Capture the cell that displays the provided text and extract its [x, y] central coordinate. 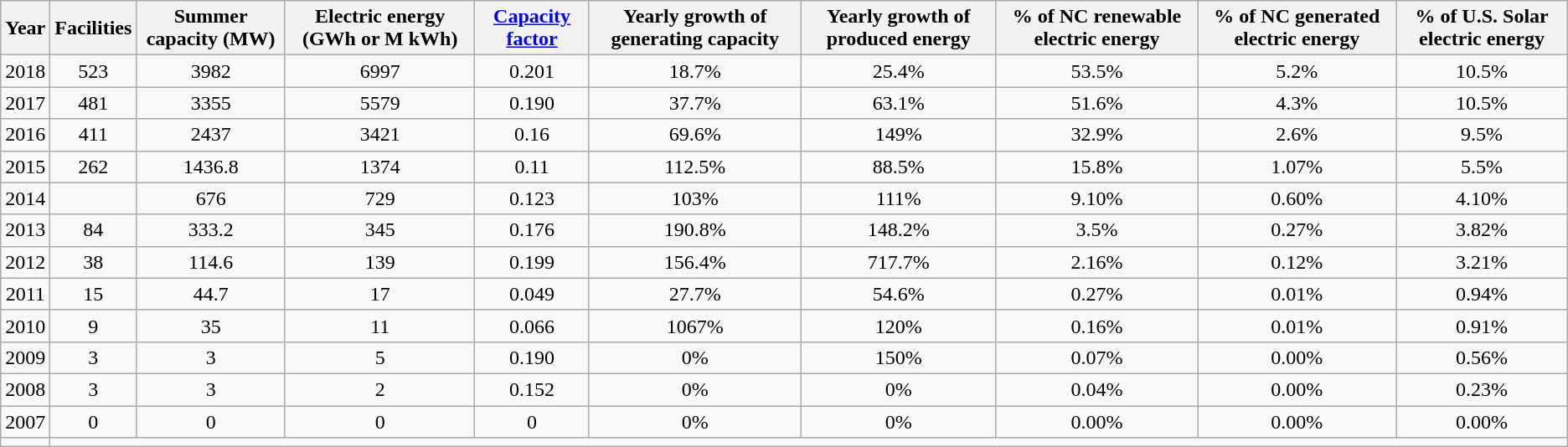
0.91% [1482, 326]
15.8% [1097, 167]
345 [380, 230]
Yearly growth of produced energy [898, 28]
2015 [25, 167]
3421 [380, 135]
0.56% [1482, 357]
0.16 [532, 135]
% of U.S. Solar electric energy [1482, 28]
0.23% [1482, 389]
15 [94, 294]
35 [211, 326]
2013 [25, 230]
120% [898, 326]
3355 [211, 103]
1067% [695, 326]
Capacity factor [532, 28]
333.2 [211, 230]
0.94% [1482, 294]
3.82% [1482, 230]
262 [94, 167]
149% [898, 135]
9.10% [1097, 198]
Year [25, 28]
2008 [25, 389]
% of NC renewable electric energy [1097, 28]
148.2% [898, 230]
Electric energy (GWh or M kWh) [380, 28]
112.5% [695, 167]
2009 [25, 357]
2016 [25, 135]
3.5% [1097, 230]
0.07% [1097, 357]
0.199 [532, 262]
84 [94, 230]
32.9% [1097, 135]
69.6% [695, 135]
1436.8 [211, 167]
150% [898, 357]
% of NC generated electric energy [1297, 28]
38 [94, 262]
9 [94, 326]
88.5% [898, 167]
481 [94, 103]
190.8% [695, 230]
0.201 [532, 71]
2.16% [1097, 262]
51.6% [1097, 103]
2017 [25, 103]
44.7 [211, 294]
0.11 [532, 167]
1.07% [1297, 167]
27.7% [695, 294]
111% [898, 198]
2011 [25, 294]
18.7% [695, 71]
2 [380, 389]
2.6% [1297, 135]
17 [380, 294]
11 [380, 326]
4.3% [1297, 103]
676 [211, 198]
5.2% [1297, 71]
523 [94, 71]
2018 [25, 71]
0.049 [532, 294]
53.5% [1097, 71]
156.4% [695, 262]
114.6 [211, 262]
0.123 [532, 198]
5579 [380, 103]
6997 [380, 71]
1374 [380, 167]
54.6% [898, 294]
63.1% [898, 103]
25.4% [898, 71]
Yearly growth of generating capacity [695, 28]
9.5% [1482, 135]
2437 [211, 135]
Summer capacity (MW) [211, 28]
103% [695, 198]
4.10% [1482, 198]
3982 [211, 71]
5 [380, 357]
0.16% [1097, 326]
2012 [25, 262]
139 [380, 262]
0.152 [532, 389]
2010 [25, 326]
411 [94, 135]
0.176 [532, 230]
729 [380, 198]
0.04% [1097, 389]
5.5% [1482, 167]
717.7% [898, 262]
37.7% [695, 103]
2007 [25, 421]
2014 [25, 198]
0.12% [1297, 262]
Facilities [94, 28]
0.60% [1297, 198]
3.21% [1482, 262]
0.066 [532, 326]
